For the text-containing cell, return its midpoint in [x, y] coordinate format. 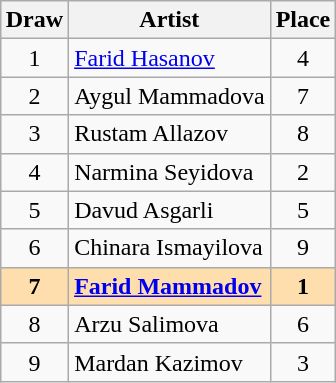
Davud Asgarli [170, 210]
Arzu Salimova [170, 324]
Narmina Seyidova [170, 172]
Farid Hasanov [170, 58]
Mardan Kazimov [170, 362]
Artist [170, 20]
Farid Mammadov [170, 286]
Place [303, 20]
Rustam Allazov [170, 134]
Draw [34, 20]
Chinara Ismayilova [170, 248]
Aygul Mammadova [170, 96]
